Determine the (x, y) coordinate at the center of the cell enclosing the given text.  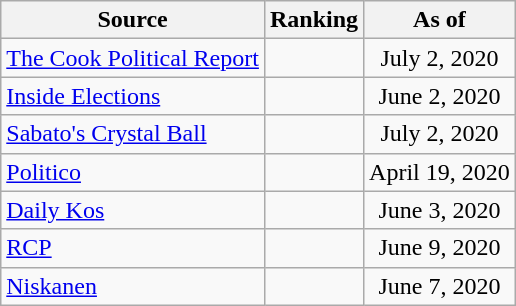
As of (440, 20)
June 3, 2020 (440, 210)
Niskanen (133, 286)
June 2, 2020 (440, 96)
RCP (133, 248)
Sabato's Crystal Ball (133, 134)
The Cook Political Report (133, 58)
Daily Kos (133, 210)
April 19, 2020 (440, 172)
June 7, 2020 (440, 286)
Ranking (314, 20)
Inside Elections (133, 96)
Politico (133, 172)
June 9, 2020 (440, 248)
Source (133, 20)
